Locate the cell with the specified text and output its [x, y] center coordinate. 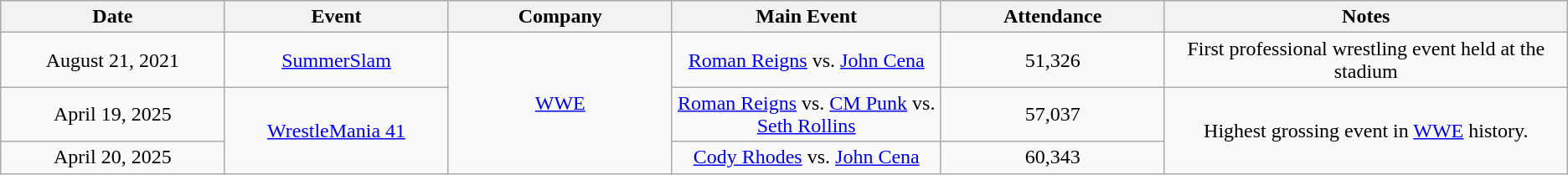
April 20, 2025 [112, 157]
April 19, 2025 [112, 114]
Roman Reigns vs. CM Punk vs. Seth Rollins [806, 114]
51,326 [1052, 60]
Attendance [1052, 17]
First professional wrestling event held at the stadium [1365, 60]
Cody Rhodes vs. John Cena [806, 157]
SummerSlam [337, 60]
Main Event [806, 17]
August 21, 2021 [112, 60]
Roman Reigns vs. John Cena [806, 60]
Event [337, 17]
WrestleMania 41 [337, 131]
57,037 [1052, 114]
Company [560, 17]
60,343 [1052, 157]
Highest grossing event in WWE history. [1365, 131]
Notes [1365, 17]
Date [112, 17]
WWE [560, 103]
